Return (x, y) of the center of cell containing provided text 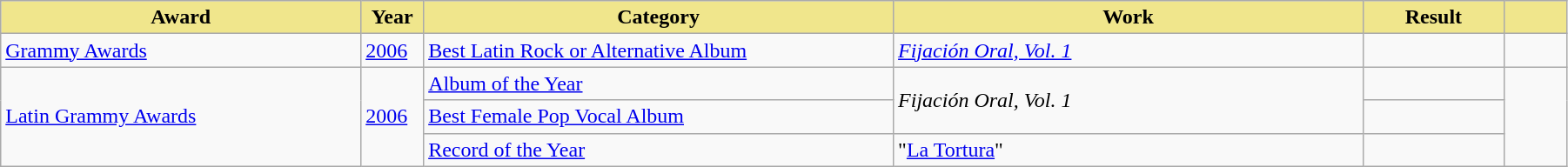
Album of the Year (659, 83)
"La Tortura" (1129, 150)
Result (1433, 17)
Grammy Awards (181, 50)
Best Female Pop Vocal Album (659, 117)
Record of the Year (659, 150)
Year (392, 17)
Award (181, 17)
Best Latin Rock or Alternative Album (659, 50)
Category (659, 17)
Latin Grammy Awards (181, 117)
Work (1129, 17)
